For the text-containing cell, return its midpoint in (x, y) coordinate format. 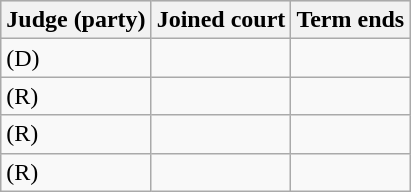
Joined court (221, 20)
Term ends (350, 20)
Judge (party) (76, 20)
(D) (76, 58)
